Search for the cell housing the specified text and yield its [x, y] center coordinate. 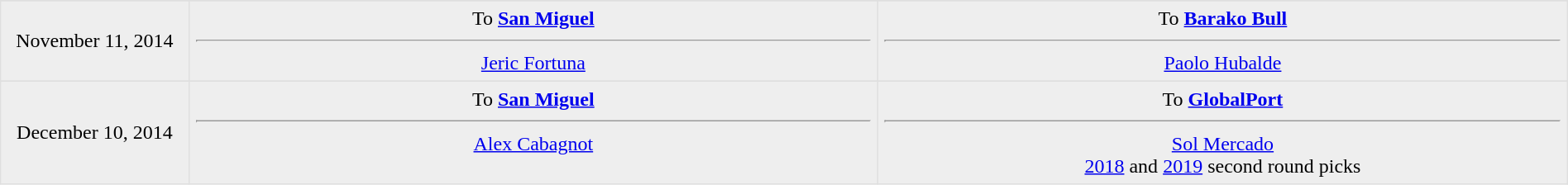
To Barako BullPaolo Hubalde [1223, 41]
To San MiguelAlex Cabagnot [533, 132]
To San MiguelJeric Fortuna [533, 41]
To GlobalPortSol Mercado2018 and 2019 second round picks [1223, 132]
December 10, 2014 [94, 132]
November 11, 2014 [94, 41]
